Return the [x, y] coordinate for the center point of the cell that contains the specified text.  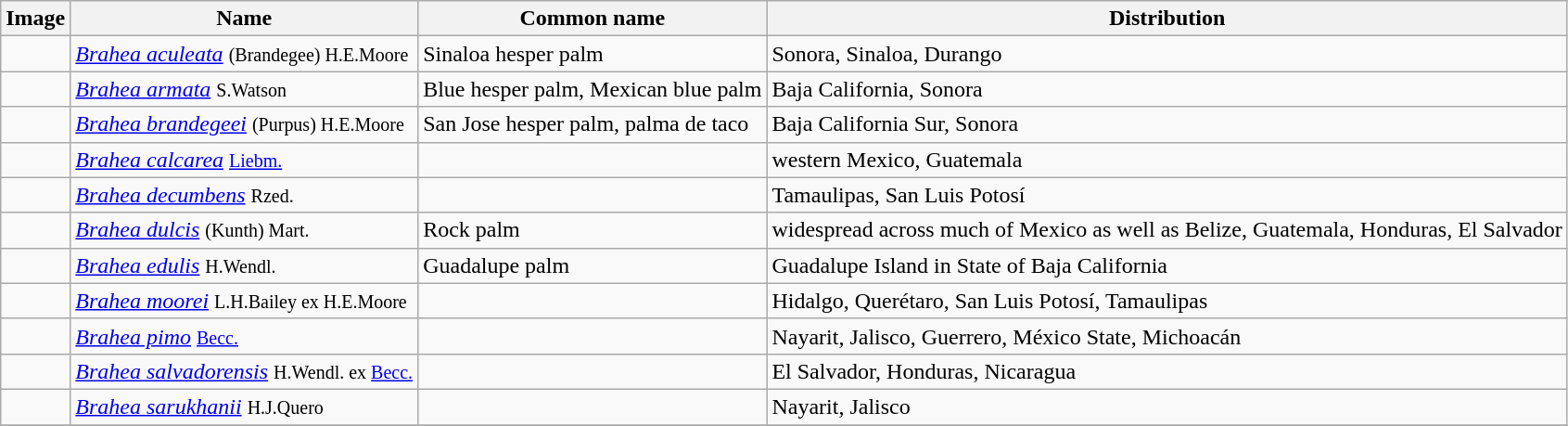
Baja California Sur, Sonora [1166, 124]
Baja California, Sonora [1166, 89]
Nayarit, Jalisco [1166, 407]
San Jose hesper palm, palma de taco [593, 124]
Brahea aculeata (Brandegee) H.E.Moore [245, 54]
Brahea dulcis (Kunth) Mart. [245, 230]
Brahea sarukhanii H.J.Quero [245, 407]
Brahea armata S.Watson [245, 89]
El Salvador, Honduras, Nicaragua [1166, 371]
Brahea moorei L.H.Bailey ex H.E.Moore [245, 301]
Distribution [1166, 19]
Sonora, Sinaloa, Durango [1166, 54]
Brahea decumbens Rzed. [245, 195]
Blue hesper palm, Mexican blue palm [593, 89]
Brahea salvadorensis H.Wendl. ex Becc. [245, 371]
Image [35, 19]
Guadalupe palm [593, 265]
Sinaloa hesper palm [593, 54]
Hidalgo, Querétaro, San Luis Potosí, Tamaulipas [1166, 301]
Nayarit, Jalisco, Guerrero, México State, Michoacán [1166, 336]
widespread across much of Mexico as well as Belize, Guatemala, Honduras, El Salvador [1166, 230]
Name [245, 19]
Brahea calcarea Liebm. [245, 160]
western Mexico, Guatemala [1166, 160]
Common name [593, 19]
Brahea pimo Becc. [245, 336]
Brahea brandegeei (Purpus) H.E.Moore [245, 124]
Brahea edulis H.Wendl. [245, 265]
Tamaulipas, San Luis Potosí [1166, 195]
Guadalupe Island in State of Baja California [1166, 265]
Rock palm [593, 230]
